Return the (x, y) coordinate for the center point of the cell that contains the specified text.  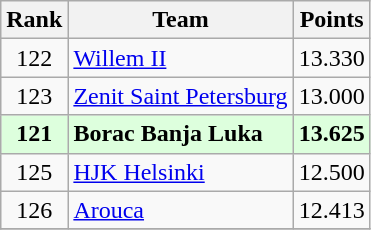
123 (34, 96)
12.413 (332, 210)
Zenit Saint Petersburg (180, 96)
Team (180, 20)
13.625 (332, 134)
Arouca (180, 210)
Willem II (180, 58)
Borac Banja Luka (180, 134)
12.500 (332, 172)
HJK Helsinki (180, 172)
Points (332, 20)
125 (34, 172)
13.330 (332, 58)
Rank (34, 20)
122 (34, 58)
121 (34, 134)
13.000 (332, 96)
126 (34, 210)
